Find where the given text appears and provide that cell's center as [x, y] coordinate. 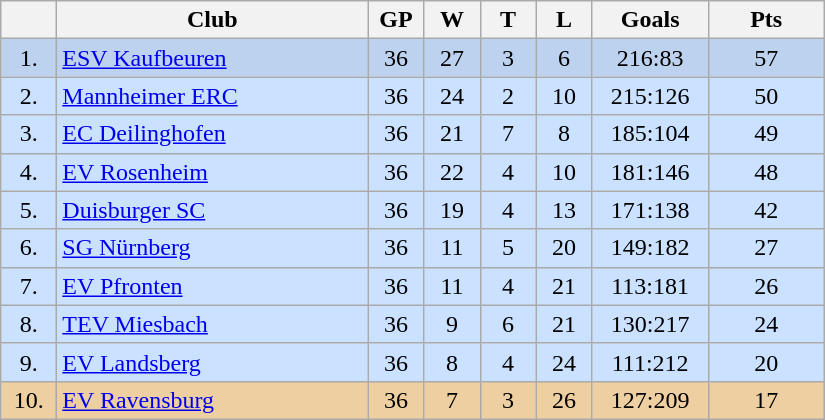
EV Rosenheim [212, 172]
171:138 [650, 210]
SG Nürnberg [212, 248]
EC Deilinghofen [212, 134]
7. [29, 286]
TEV Miesbach [212, 324]
EV Ravensburg [212, 400]
216:83 [650, 58]
1. [29, 58]
Duisburger SC [212, 210]
5 [508, 248]
5. [29, 210]
185:104 [650, 134]
9. [29, 362]
ESV Kaufbeuren [212, 58]
GP [396, 20]
Goals [650, 20]
EV Landsberg [212, 362]
3. [29, 134]
Pts [766, 20]
EV Pfronten [212, 286]
149:182 [650, 248]
2 [508, 96]
42 [766, 210]
49 [766, 134]
W [452, 20]
9 [452, 324]
Mannheimer ERC [212, 96]
48 [766, 172]
57 [766, 58]
6. [29, 248]
17 [766, 400]
T [508, 20]
19 [452, 210]
215:126 [650, 96]
113:181 [650, 286]
13 [564, 210]
Club [212, 20]
127:209 [650, 400]
10. [29, 400]
111:212 [650, 362]
181:146 [650, 172]
130:217 [650, 324]
22 [452, 172]
50 [766, 96]
2. [29, 96]
8. [29, 324]
L [564, 20]
4. [29, 172]
